Locate the cell with the specified text and output its [X, Y] center coordinate. 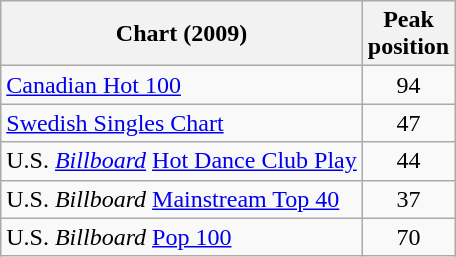
44 [408, 161]
70 [408, 237]
U.S. Billboard Hot Dance Club Play [182, 161]
Canadian Hot 100 [182, 85]
U.S. Billboard Mainstream Top 40 [182, 199]
37 [408, 199]
Swedish Singles Chart [182, 123]
Chart (2009) [182, 34]
U.S. Billboard Pop 100 [182, 237]
94 [408, 85]
47 [408, 123]
Peakposition [408, 34]
